Scan for the cell matching the given text and deliver its [X, Y] coordinate at center. 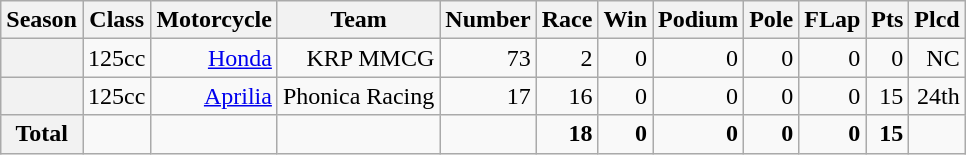
73 [488, 58]
Race [567, 20]
Number [488, 20]
16 [567, 96]
Podium [698, 20]
18 [567, 134]
Class [116, 20]
24th [937, 96]
Season [42, 20]
Aprilia [214, 96]
Team [358, 20]
Total [42, 134]
NC [937, 58]
Motorcycle [214, 20]
KRP MMCG [358, 58]
FLap [832, 20]
Plcd [937, 20]
17 [488, 96]
Pts [888, 20]
Pole [772, 20]
2 [567, 58]
Honda [214, 58]
Phonica Racing [358, 96]
Win [626, 20]
